Pinpoint the cell where the given text exists, returning its [x, y] midpoint coordinate. 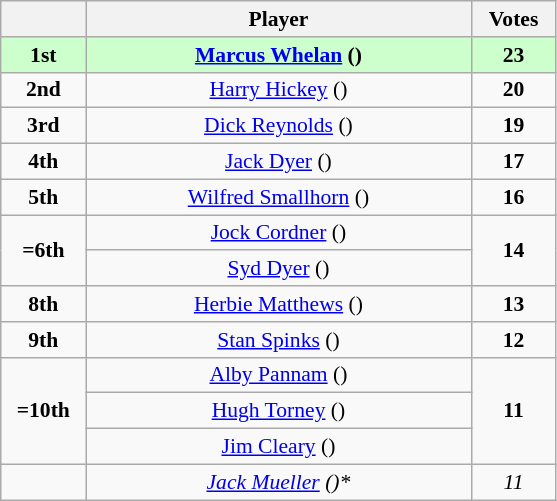
Jack Mueller ()* [278, 482]
Hugh Torney () [278, 411]
Player [278, 19]
1st [44, 55]
Syd Dyer () [278, 269]
Marcus Whelan () [278, 55]
Harry Hickey () [278, 90]
9th [44, 340]
5th [44, 197]
2nd [44, 90]
16 [514, 197]
8th [44, 304]
23 [514, 55]
=6th [44, 250]
14 [514, 250]
12 [514, 340]
Jock Cordner () [278, 233]
Alby Pannam () [278, 375]
4th [44, 162]
Wilfred Smallhorn () [278, 197]
Jim Cleary () [278, 447]
=10th [44, 410]
19 [514, 126]
Votes [514, 19]
Jack Dyer () [278, 162]
20 [514, 90]
Stan Spinks () [278, 340]
13 [514, 304]
Dick Reynolds () [278, 126]
Herbie Matthews () [278, 304]
3rd [44, 126]
17 [514, 162]
